Detect which cell encompasses the target text, then output its [X, Y] center coordinate. 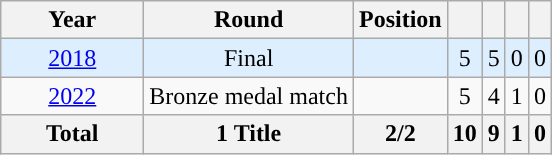
1 Title [249, 134]
Year [72, 20]
9 [494, 134]
Total [72, 134]
2018 [72, 58]
2/2 [400, 134]
Final [249, 58]
Position [400, 20]
Round [249, 20]
Bronze medal match [249, 96]
10 [464, 134]
2022 [72, 96]
4 [494, 96]
